Determine the [X, Y] coordinate at the center of the cell enclosing the given text.  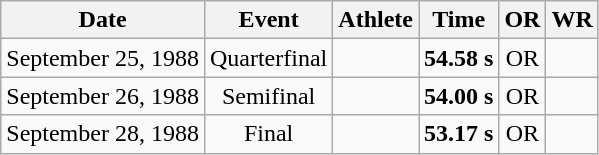
September 28, 1988 [103, 134]
54.58 s [458, 58]
53.17 s [458, 134]
Semifinal [268, 96]
Athlete [376, 20]
54.00 s [458, 96]
Final [268, 134]
Time [458, 20]
September 25, 1988 [103, 58]
Quarterfinal [268, 58]
WR [572, 20]
Date [103, 20]
September 26, 1988 [103, 96]
Event [268, 20]
